Provide the (X, Y) coordinate of the cell's center where the given text is located.  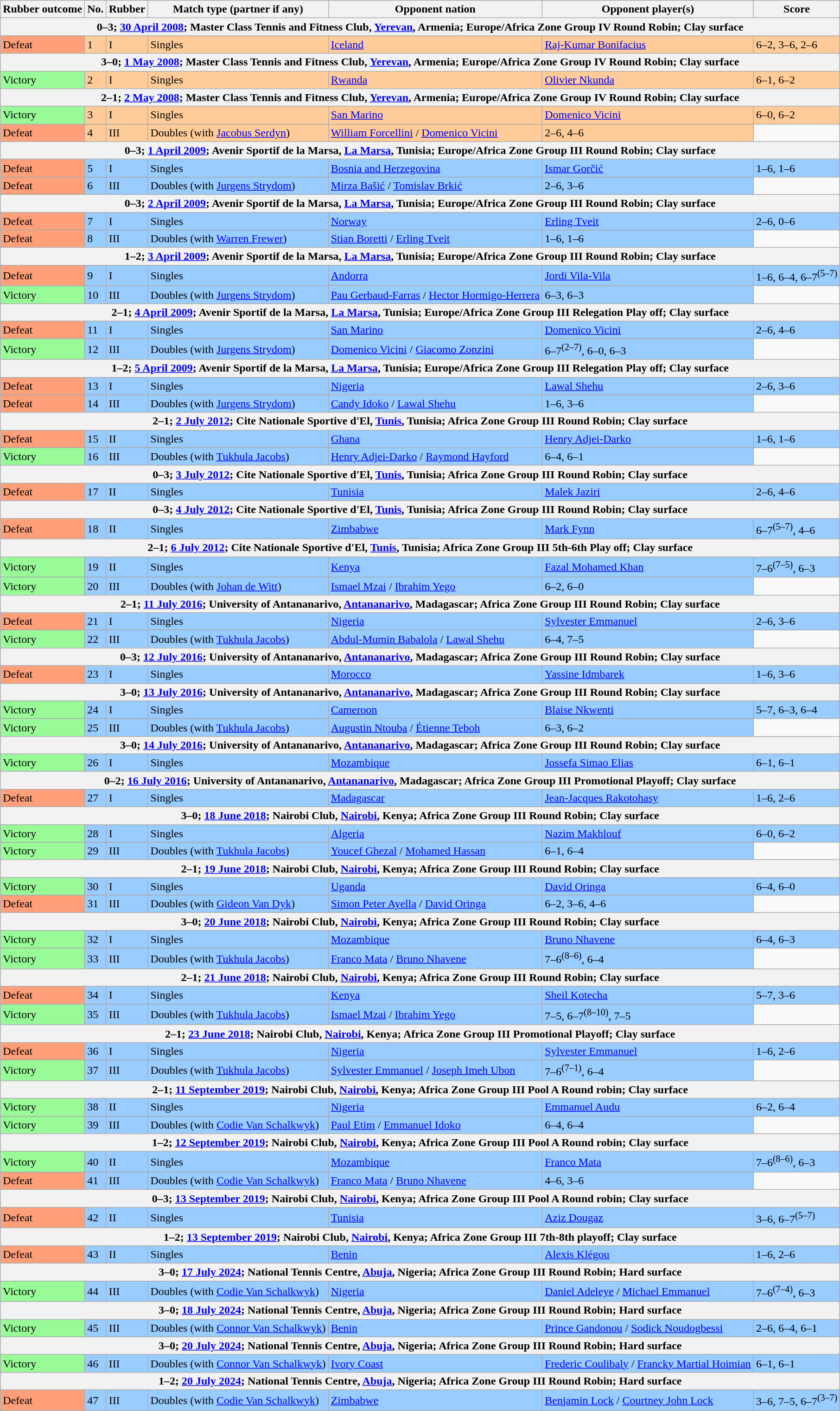
2–1; 11 July 2016; University of Antananarivo, Antananarivo, Madagascar; Africa Zone Group III Round Robin; Clay surface (420, 604)
0–2; 16 July 2016; University of Antananarivo, Antananarivo, Madagascar; Africa Zone Group III Promotional Playoff; Clay surface (420, 780)
Doubles (with Warren Frewer) (238, 239)
7–6(7–5), 6–3 (796, 567)
4–6, 3–6 (648, 1181)
0–3; 1 April 2009; Avenir Sportif de la Marsa, La Marsa, Tunisia; Europe/Africa Zone Group III Round Robin; Clay surface (420, 150)
30 (95, 886)
Fazal Mohamed Khan (648, 567)
0–3; 13 September 2019; Nairobi Club, Nairobi, Kenya; Africa Zone Group III Pool A Round robin; Clay surface (420, 1199)
33 (95, 958)
0–3; 2 April 2009; Avenir Sportif de la Marsa, La Marsa, Tunisia; Europe/Africa Zone Group III Round Robin; Clay surface (420, 203)
Match type (partner if any) (238, 9)
25 (95, 727)
8 (95, 239)
46 (95, 1363)
6–2, 3–6, 4–6 (648, 904)
Franco Mata (648, 1161)
41 (95, 1181)
23 (95, 674)
1–2; 3 April 2009; Avenir Sportif de la Marsa, La Marsa, Tunisia; Europe/Africa Zone Group III Round Robin; Clay surface (420, 257)
19 (95, 567)
Youcef Ghezal / Mohamed Hassan (435, 851)
Opponent player(s) (648, 9)
1 (95, 45)
Iceland (435, 45)
0–3; 4 July 2012; Cite Nationale Sportive d'El, Tunis, Tunisia; Africa Zone Group III Round Robin; Clay surface (420, 509)
6–4, 7–5 (648, 639)
39 (95, 1125)
5 (95, 168)
Norway (435, 221)
Andorra (435, 276)
2–1; 19 June 2018; Nairobi Club, Nairobi, Kenya; Africa Zone Group III Round Robin; Clay surface (420, 869)
Raj-Kumar Bonifacius (648, 45)
No. (95, 9)
35 (95, 1015)
14 (95, 404)
44 (95, 1291)
Paul Etim / Emmanuel Idoko (435, 1125)
6 (95, 186)
2–1; 21 June 2018; Nairobi Club, Nairobi, Kenya; Africa Zone Group III Round Robin; Clay surface (420, 978)
Yassine Idmbarek (648, 674)
4 (95, 133)
Bosnia and Herzegovina (435, 168)
24 (95, 710)
12 (95, 349)
2–1; 2 May 2008; Master Class Tennis and Fitness Club, Yerevan, Armenia; Europe/Africa Zone Group IV Round Robin; Clay surface (420, 97)
2–1; 23 June 2018; Nairobi Club, Nairobi, Kenya; Africa Zone Group III Promotional Playoff; Clay surface (420, 1033)
3–6, 7–5, 6–7(3–7) (796, 1400)
Olivier Nkunda (648, 80)
47 (95, 1400)
28 (95, 834)
Bruno Nhavene (648, 939)
26 (95, 763)
2–6, 0–6 (796, 221)
31 (95, 904)
6–7(2–7), 6–0, 6–3 (648, 349)
Jean-Jacques Rakotohasy (648, 798)
Stian Boretti / Erling Tveit (435, 239)
11 (95, 330)
40 (95, 1161)
17 (95, 492)
3–6, 6–7(5–7) (796, 1218)
Rwanda (435, 80)
Abdul-Mumin Babalola / Lawal Shehu (435, 639)
3–0; 18 June 2018; Nairobi Club, Nairobi, Kenya; Africa Zone Group III Round Robin; Clay surface (420, 816)
Benjamin Lock / Courtney John Lock (648, 1400)
Pau Gerbaud-Farras / Hector Hormigo-Herrera (435, 295)
37 (95, 1071)
Algeria (435, 834)
7–5, 6–7(8–10), 7–5 (648, 1015)
3–0; 13 July 2016; University of Antananarivo, Antananarivo, Madagascar; Africa Zone Group III Round Robin; Clay surface (420, 692)
9 (95, 276)
36 (95, 1051)
Rubber (127, 9)
7 (95, 221)
Blaise Nkwenti (648, 710)
Morocco (435, 674)
2–1; 6 July 2012; Cite Nationale Sportive d'El, Tunis, Tunisia; Africa Zone Group III 5th-6th Play off; Clay surface (420, 548)
Mark Fynn (648, 529)
7–6(7–4), 6–3 (796, 1291)
Domenico Vicini / Giacomo Zonzini (435, 349)
15 (95, 439)
6–7(5–7), 4–6 (796, 529)
6–4, 6–3 (796, 939)
Emmanuel Audu (648, 1107)
Doubles (with Gideon Van Dyk) (238, 904)
6–4, 6–1 (648, 456)
5–7, 6–3, 6–4 (796, 710)
45 (95, 1328)
22 (95, 639)
1–2; 5 April 2009; Avenir Sportif de la Marsa, La Marsa, Tunisia; Europe/Africa Zone Group III Relegation Play off; Clay surface (420, 368)
0–3; 30 April 2008; Master Class Tennis and Fitness Club, Yerevan, Armenia; Europe/Africa Zone Group IV Round Robin; Clay surface (420, 27)
Score (796, 9)
3–0; 1 May 2008; Master Class Tennis and Fitness Club, Yerevan, Armenia; Europe/Africa Zone Group IV Round Robin; Clay surface (420, 62)
Jordi Vila-Vila (648, 276)
3–0; 18 July 2024; National Tennis Centre, Abuja, Nigeria; Africa Zone Group III Round Robin; Hard surface (420, 1310)
Sheil Kotecha (648, 995)
Simon Peter Ayella / David Oringa (435, 904)
6–1, 6–2 (796, 80)
Candy Idoko / Lawal Shehu (435, 404)
Jossefa Simao Elias (648, 763)
William Forcellini / Domenico Vicini (435, 133)
13 (95, 386)
3–0; 20 June 2018; Nairobi Club, Nairobi, Kenya; Africa Zone Group III Round Robin; Clay surface (420, 922)
2–1; 4 April 2009; Avenir Sportif de la Marsa, La Marsa, Tunisia; Europe/Africa Zone Group III Relegation Play off; Clay surface (420, 312)
Erling Tveit (648, 221)
0–3; 12 July 2016; University of Antananarivo, Antananarivo, Madagascar; Africa Zone Group III Round Robin; Clay surface (420, 657)
3–0; 17 July 2024; National Tennis Centre, Abuja, Nigeria; Africa Zone Group III Round Robin; Hard surface (420, 1272)
38 (95, 1107)
Nazim Makhlouf (648, 834)
Prince Gandonou / Sodick Noudogbessi (648, 1328)
6–3, 6–3 (648, 295)
Madagascar (435, 798)
David Oringa (648, 886)
1–2; 20 July 2024; National Tennis Centre, Abuja, Nigeria; Africa Zone Group III Round Robin; Hard surface (420, 1381)
Uganda (435, 886)
16 (95, 456)
21 (95, 622)
2–1; 11 September 2019; Nairobi Club, Nairobi, Kenya; Africa Zone Group III Pool A Round robin; Clay surface (420, 1090)
6–2, 6–4 (796, 1107)
7–6(7–1), 6–4 (648, 1071)
10 (95, 295)
Doubles (with Jacobus Serdyn) (238, 133)
6–3, 6–2 (648, 727)
Alexis Klégou (648, 1254)
0–3; 3 July 2012; Cite Nationale Sportive d'El, Tunis, Tunisia; Africa Zone Group III Round Robin; Clay surface (420, 474)
34 (95, 995)
Opponent nation (435, 9)
7–6(8–6), 6–3 (796, 1161)
2 (95, 80)
1–6, 6–4, 6–7(5–7) (796, 276)
Augustin Ntouba / Étienne Teboh (435, 727)
Ismar Gorčić (648, 168)
27 (95, 798)
5–7, 3–6 (796, 995)
42 (95, 1218)
Sylvester Emmanuel / Joseph Imeh Ubon (435, 1071)
Malek Jaziri (648, 492)
3–0; 20 July 2024; National Tennis Centre, Abuja, Nigeria; Africa Zone Group III Round Robin; Hard surface (420, 1346)
6–2, 6–0 (648, 586)
Cameroon (435, 710)
20 (95, 586)
Mirza Bašić / Tomislav Brkić (435, 186)
7–6(8–6), 6–4 (648, 958)
6–2, 3–6, 2–6 (796, 45)
Doubles (with Johan de Witt) (238, 586)
Ivory Coast (435, 1363)
6–4, 6–0 (796, 886)
1–2; 13 September 2019; Nairobi Club, Nairobi, Kenya; Africa Zone Group III 7th-8th playoff; Clay surface (420, 1237)
Aziz Dougaz (648, 1218)
6–1, 6–4 (648, 851)
43 (95, 1254)
3 (95, 115)
18 (95, 529)
Henry Adjei-Darko / Raymond Hayford (435, 456)
Daniel Adeleye / Michael Emmanuel (648, 1291)
29 (95, 851)
Frederic Coulibaly / Francky Martial Hoimian (648, 1363)
Ghana (435, 439)
3–0; 14 July 2016; University of Antananarivo, Antananarivo, Madagascar; Africa Zone Group III Round Robin; Clay surface (420, 745)
Henry Adjei-Darko (648, 439)
2–1; 2 July 2012; Cite Nationale Sportive d'El, Tunis, Tunisia; Africa Zone Group III Round Robin; Clay surface (420, 421)
32 (95, 939)
6–4, 6–4 (648, 1125)
1–2; 12 September 2019; Nairobi Club, Nairobi, Kenya; Africa Zone Group III Pool A Round robin; Clay surface (420, 1142)
Rubber outcome (43, 9)
2–6, 6–4, 6–1 (796, 1328)
Lawal Shehu (648, 386)
